Return [x, y] of the center of cell containing provided text 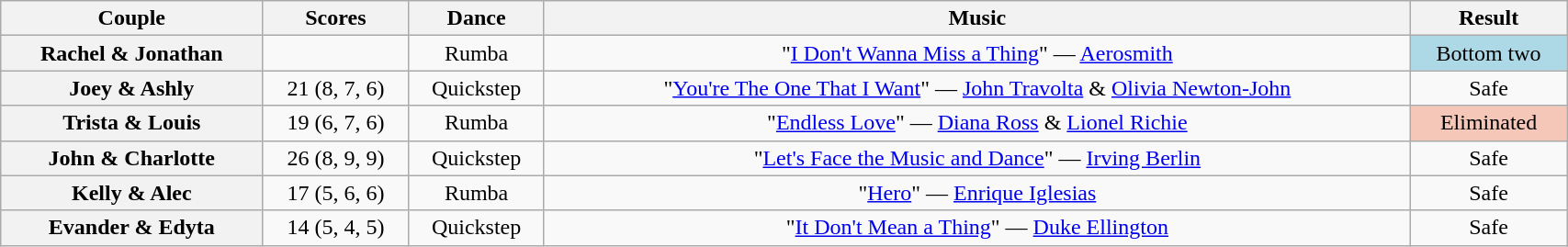
Music [977, 18]
"Endless Love" — Diana Ross & Lionel Richie [977, 123]
Scores [336, 18]
"I Don't Wanna Miss a Thing" — Aerosmith [977, 53]
Rachel & Jonathan [132, 53]
Joey & Ashly [132, 88]
19 (6, 7, 6) [336, 123]
17 (5, 6, 6) [336, 193]
John & Charlotte [132, 158]
"Hero" — Enrique Iglesias [977, 193]
Result [1489, 18]
14 (5, 4, 5) [336, 228]
Eliminated [1489, 123]
"It Don't Mean a Thing" — Duke Ellington [977, 228]
"Let's Face the Music and Dance" — Irving Berlin [977, 158]
Kelly & Alec [132, 193]
Bottom two [1489, 53]
Dance [476, 18]
26 (8, 9, 9) [336, 158]
Trista & Louis [132, 123]
21 (8, 7, 6) [336, 88]
"You're The One That I Want" — John Travolta & Olivia Newton-John [977, 88]
Couple [132, 18]
Evander & Edyta [132, 228]
